Find where the given text appears and provide that cell's center as (x, y) coordinate. 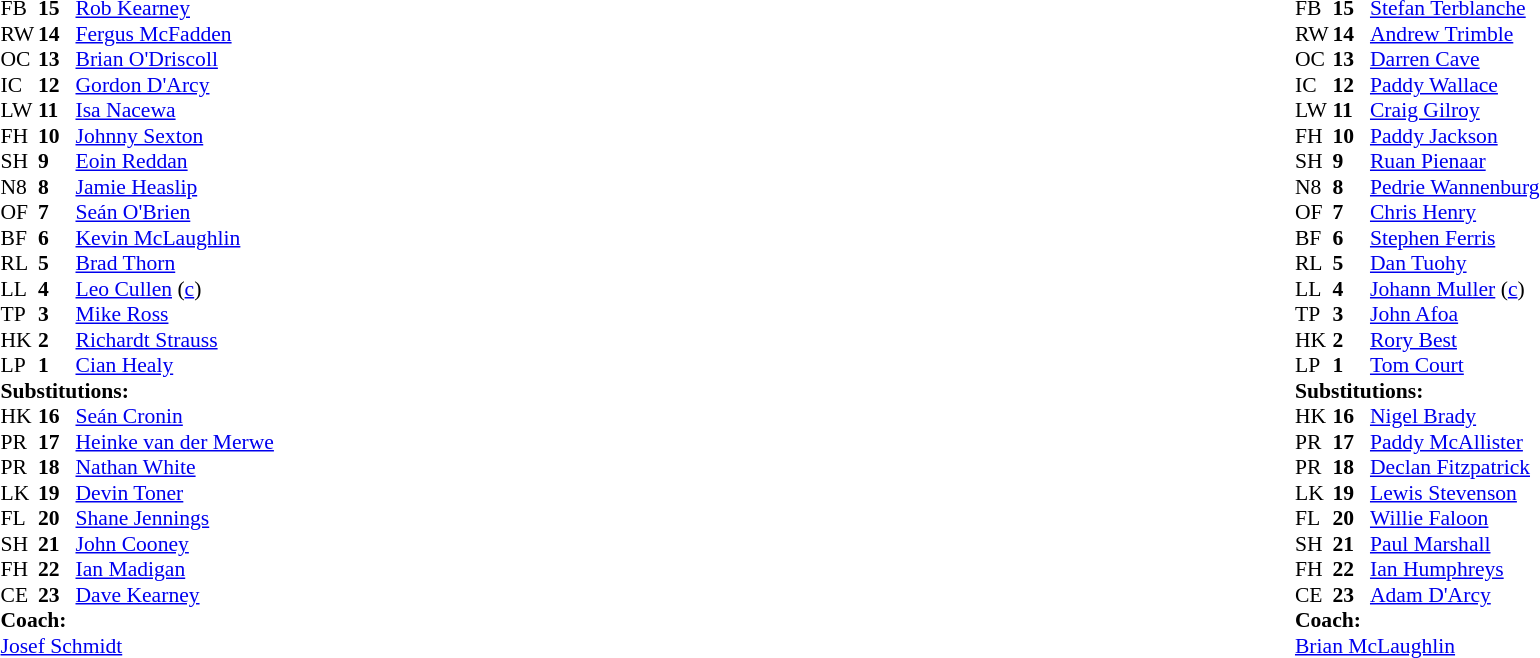
John Afoa (1455, 315)
Gordon D'Arcy (175, 85)
Ian Madigan (175, 569)
Seán O'Brien (175, 213)
Ruan Pienaar (1455, 161)
Nigel Brady (1455, 417)
John Cooney (175, 544)
Declan Fitzpatrick (1455, 467)
Paddy McAllister (1455, 442)
Dave Kearney (175, 595)
Isa Nacewa (175, 111)
Darren Cave (1455, 59)
Dan Tuohy (1455, 263)
Cian Healy (175, 365)
Ian Humphreys (1455, 569)
Tom Court (1455, 365)
Paddy Wallace (1455, 85)
Kevin McLaughlin (175, 238)
Nathan White (175, 467)
Eoin Reddan (175, 161)
Stephen Ferris (1455, 238)
Johann Muller (c) (1455, 289)
Willie Faloon (1455, 519)
Devin Toner (175, 493)
Leo Cullen (c) (175, 289)
Mike Ross (175, 315)
Craig Gilroy (1455, 111)
Paddy Jackson (1455, 136)
Johnny Sexton (175, 136)
Brian O'Driscoll (175, 59)
Andrew Trimble (1455, 34)
Adam D'Arcy (1455, 595)
Fergus McFadden (175, 34)
Richardt Strauss (175, 340)
Rory Best (1455, 340)
Pedrie Wannenburg (1455, 187)
Brad Thorn (175, 263)
Heinke van der Merwe (175, 442)
Shane Jennings (175, 519)
Seán Cronin (175, 417)
Lewis Stevenson (1455, 493)
Chris Henry (1455, 213)
Paul Marshall (1455, 544)
Jamie Heaslip (175, 187)
